For the text-containing cell, return its midpoint in (x, y) coordinate format. 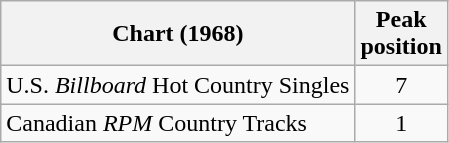
7 (401, 85)
Peakposition (401, 34)
Canadian RPM Country Tracks (178, 123)
Chart (1968) (178, 34)
U.S. Billboard Hot Country Singles (178, 85)
1 (401, 123)
